Output the (X, Y) coordinate of the center of the cell containing the given text.  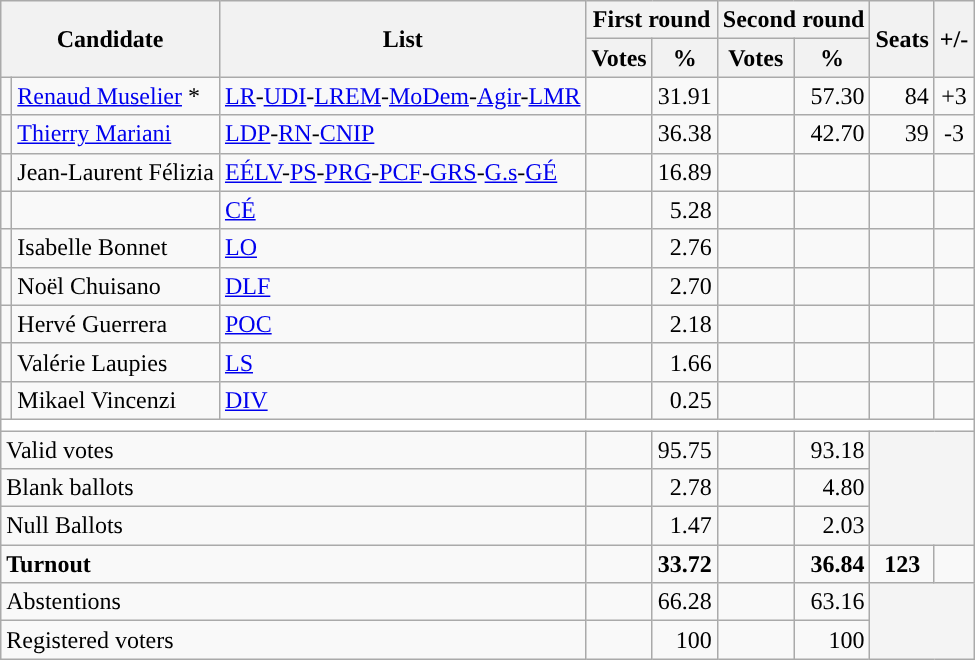
95.75 (684, 449)
36.84 (832, 564)
0.25 (684, 400)
LO (402, 248)
CÉ (402, 210)
List (402, 39)
Hervé Guerrera (116, 324)
66.28 (684, 602)
16.89 (684, 172)
Abstentions (294, 602)
123 (902, 564)
2.03 (832, 526)
36.38 (684, 134)
1.47 (684, 526)
POC (402, 324)
Turnout (294, 564)
+3 (954, 96)
31.91 (684, 96)
2.18 (684, 324)
33.72 (684, 564)
Renaud Muselier * (116, 96)
Jean-Laurent Félizia (116, 172)
LS (402, 362)
DIV (402, 400)
42.70 (832, 134)
2.78 (684, 488)
Noël Chuisano (116, 286)
57.30 (832, 96)
Seats (902, 39)
63.16 (832, 602)
-3 (954, 134)
Blank ballots (294, 488)
EÉLV-PS-PRG-PCF-GRS-G.s-GÉ (402, 172)
4.80 (832, 488)
Mikael Vincenzi (116, 400)
2.70 (684, 286)
5.28 (684, 210)
93.18 (832, 449)
Thierry Mariani (116, 134)
DLF (402, 286)
Valid votes (294, 449)
LDP-RN-CNIP (402, 134)
Second round (794, 20)
39 (902, 134)
2.76 (684, 248)
Null Ballots (294, 526)
Registered voters (294, 640)
Candidate (110, 39)
First round (652, 20)
LR-UDI-LREM-MoDem-Agir-LMR (402, 96)
Valérie Laupies (116, 362)
+/- (954, 39)
1.66 (684, 362)
84 (902, 96)
Isabelle Bonnet (116, 248)
